Provide the [x, y] coordinate of the cell's center where the given text is located.  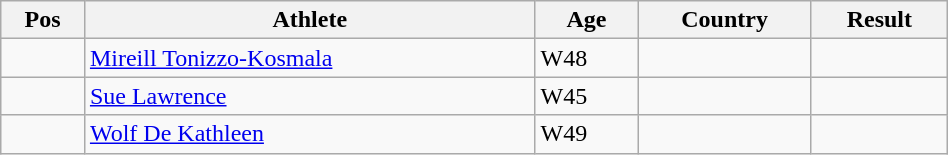
Age [586, 20]
W45 [586, 96]
Country [725, 20]
Result [879, 20]
Wolf De Kathleen [310, 134]
Pos [43, 20]
Mireill Tonizzo-Kosmala [310, 58]
Athlete [310, 20]
Sue Lawrence [310, 96]
W49 [586, 134]
W48 [586, 58]
